From the cell containing the given text, extract its center point as [x, y] coordinate. 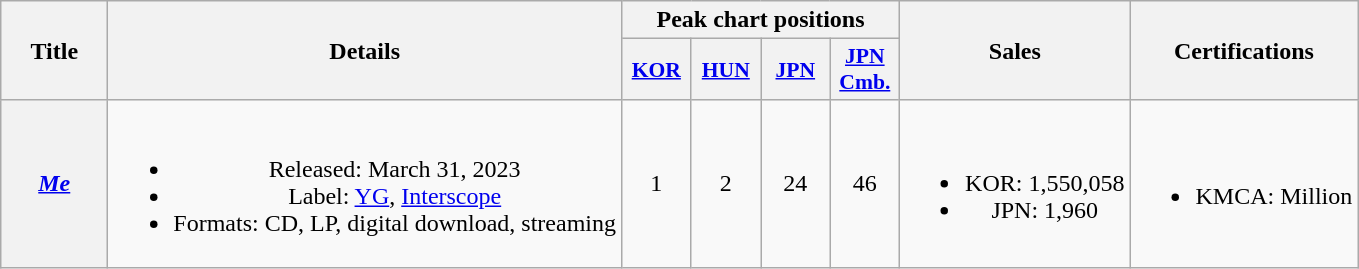
2 [726, 184]
Details [365, 50]
Me [54, 184]
Certifications [1244, 50]
KOR: 1,550,058JPN: 1,960 [1015, 184]
24 [796, 184]
46 [865, 184]
Peak chart positions [761, 20]
Sales [1015, 50]
KOR [657, 70]
Title [54, 50]
HUN [726, 70]
JPN [796, 70]
JPNCmb. [865, 70]
Released: March 31, 2023Label: YG, InterscopeFormats: CD, LP, digital download, streaming [365, 184]
KMCA: Million [1244, 184]
1 [657, 184]
